Find where the given text appears and provide that cell's center as [x, y] coordinate. 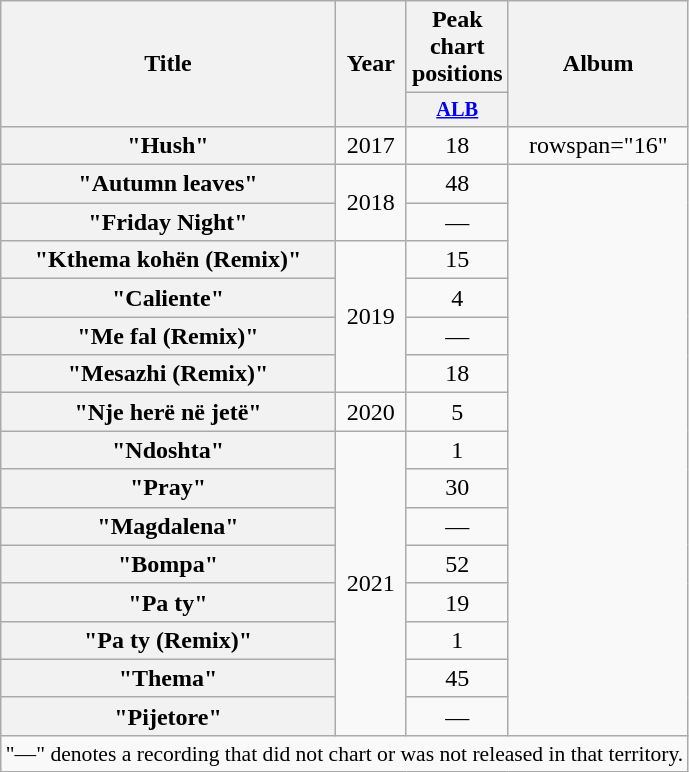
4 [457, 298]
Year [370, 64]
ALB [457, 110]
48 [457, 184]
5 [457, 412]
"Pa ty" [168, 602]
2019 [370, 317]
15 [457, 260]
"Bompa" [168, 564]
45 [457, 678]
"—" denotes a recording that did not chart or was not released in that territory. [345, 753]
2020 [370, 412]
"Mesazhi (Remix)" [168, 374]
"Caliente" [168, 298]
"Kthema kohën (Remix)" [168, 260]
"Hush" [168, 145]
rowspan="16" [598, 145]
"Pray" [168, 488]
Album [598, 64]
52 [457, 564]
Peakchartpositions [457, 47]
2021 [370, 583]
Title [168, 64]
30 [457, 488]
19 [457, 602]
"Pijetore" [168, 716]
"Friday Night" [168, 222]
"Ndoshta" [168, 450]
2017 [370, 145]
2018 [370, 203]
"Magdalena" [168, 526]
"Me fal (Remix)" [168, 336]
"Thema" [168, 678]
"Nje herë në jetë" [168, 412]
"Pa ty (Remix)" [168, 640]
"Autumn leaves" [168, 184]
